Determine the (x, y) coordinate at the center of the cell enclosing the given text.  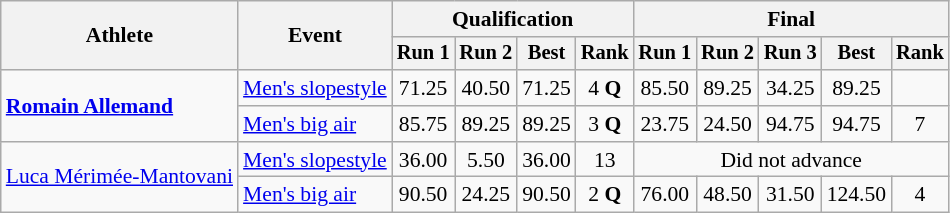
4 (920, 195)
Qualification (513, 19)
Event (315, 36)
40.50 (486, 88)
24.25 (486, 195)
76.00 (666, 195)
124.50 (856, 195)
Did not advance (792, 160)
24.50 (728, 124)
3 Q (605, 124)
85.75 (424, 124)
Run 3 (790, 54)
Romain Allemand (120, 106)
34.25 (790, 88)
Luca Mérimée-Mantovani (120, 178)
85.50 (666, 88)
31.50 (790, 195)
23.75 (666, 124)
2 Q (605, 195)
13 (605, 160)
48.50 (728, 195)
Final (792, 19)
4 Q (605, 88)
5.50 (486, 160)
7 (920, 124)
Athlete (120, 36)
